Provide the (X, Y) coordinate of the cell's center where the given text is located.  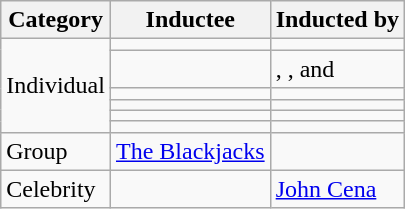
Celebrity (56, 189)
John Cena (337, 189)
Group (56, 151)
Inducted by (337, 20)
, , and (337, 69)
The Blackjacks (190, 151)
Individual (56, 86)
Category (56, 20)
Inductee (190, 20)
